Scan for the cell matching the given text and deliver its (x, y) coordinate at center. 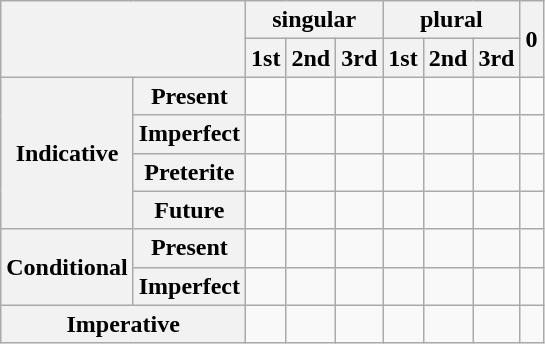
Preterite (189, 172)
Imperative (124, 324)
plural (452, 20)
Future (189, 210)
Conditional (67, 267)
Indicative (67, 153)
singular (314, 20)
0 (532, 39)
